Detect which cell encompasses the target text, then output its (X, Y) center coordinate. 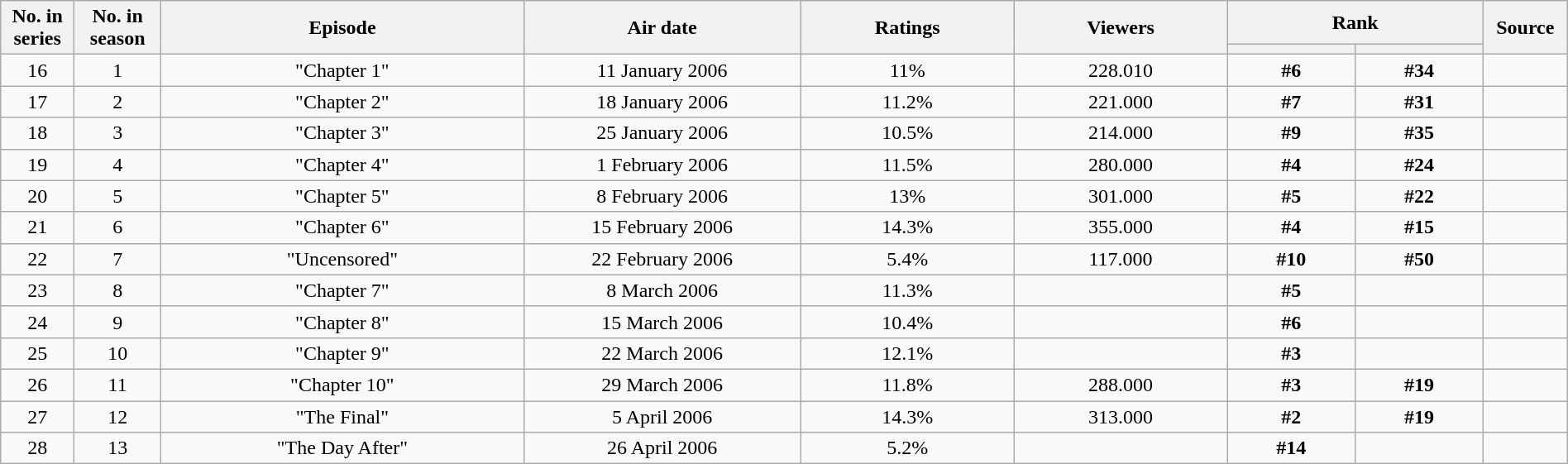
No. inseason (117, 28)
"Chapter 2" (342, 102)
"Chapter 1" (342, 70)
26 (38, 385)
25 (38, 353)
288.000 (1121, 385)
7 (117, 259)
13% (907, 196)
15 March 2006 (662, 322)
Air date (662, 28)
5.2% (907, 448)
#7 (1292, 102)
280.000 (1121, 165)
313.000 (1121, 416)
Rank (1355, 22)
#35 (1419, 133)
#15 (1419, 227)
"Chapter 5" (342, 196)
10.5% (907, 133)
18 January 2006 (662, 102)
1 (117, 70)
#10 (1292, 259)
117.000 (1121, 259)
#14 (1292, 448)
11.8% (907, 385)
5 April 2006 (662, 416)
214.000 (1121, 133)
#22 (1419, 196)
#34 (1419, 70)
301.000 (1121, 196)
Source (1525, 28)
6 (117, 227)
22 (38, 259)
28 (38, 448)
13 (117, 448)
"Chapter 7" (342, 290)
8 (117, 290)
18 (38, 133)
9 (117, 322)
23 (38, 290)
"Chapter 6" (342, 227)
10.4% (907, 322)
"The Final" (342, 416)
27 (38, 416)
11.5% (907, 165)
"Chapter 3" (342, 133)
#50 (1419, 259)
"Chapter 9" (342, 353)
#24 (1419, 165)
"The Day After" (342, 448)
20 (38, 196)
8 March 2006 (662, 290)
15 February 2006 (662, 227)
11 (117, 385)
355.000 (1121, 227)
5 (117, 196)
29 March 2006 (662, 385)
"Chapter 8" (342, 322)
11% (907, 70)
#9 (1292, 133)
Episode (342, 28)
2 (117, 102)
No. inseries (38, 28)
228.010 (1121, 70)
26 April 2006 (662, 448)
Viewers (1121, 28)
25 January 2006 (662, 133)
21 (38, 227)
22 February 2006 (662, 259)
4 (117, 165)
#2 (1292, 416)
19 (38, 165)
Ratings (907, 28)
22 March 2006 (662, 353)
11 January 2006 (662, 70)
12 (117, 416)
5.4% (907, 259)
16 (38, 70)
8 February 2006 (662, 196)
3 (117, 133)
12.1% (907, 353)
10 (117, 353)
"Chapter 10" (342, 385)
24 (38, 322)
#31 (1419, 102)
11.2% (907, 102)
1 February 2006 (662, 165)
"Chapter 4" (342, 165)
221.000 (1121, 102)
11.3% (907, 290)
"Uncensored" (342, 259)
17 (38, 102)
